Return [X, Y] of the center of cell containing provided text 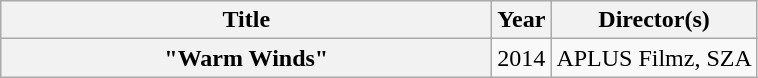
APLUS Filmz, SZA [654, 58]
Title [246, 20]
Year [522, 20]
2014 [522, 58]
Director(s) [654, 20]
"Warm Winds" [246, 58]
